Extract the (X, Y) coordinate from the center of the cell holding the provided text.  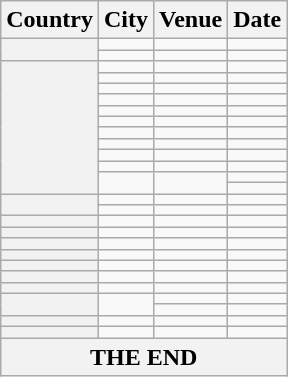
Venue (191, 20)
Date (258, 20)
City (126, 20)
THE END (144, 357)
Country (50, 20)
